Capture the cell that displays the provided text and extract its [x, y] central coordinate. 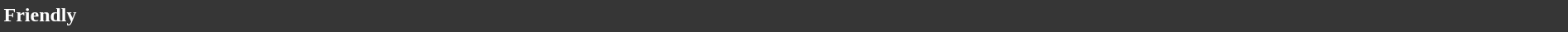
Friendly [784, 15]
